Scan for the cell matching the given text and deliver its [x, y] coordinate at center. 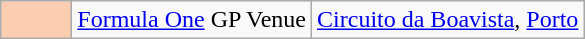
Circuito da Boavista, Porto [448, 20]
Formula One GP Venue [192, 20]
